Detect which cell encompasses the target text, then output its (X, Y) center coordinate. 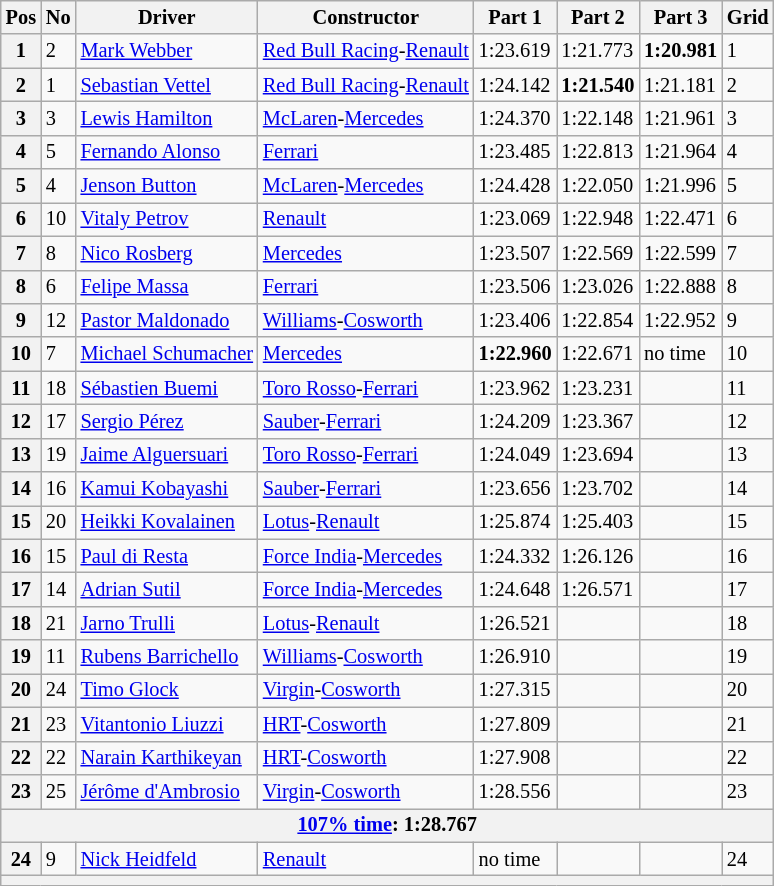
1:20.981 (680, 51)
Vitantonio Liuzzi (167, 724)
1:26.571 (598, 589)
25 (58, 791)
1:24.370 (516, 118)
Fernando Alonso (167, 152)
1:22.813 (598, 152)
1:21.961 (680, 118)
1:22.671 (598, 354)
Sebastian Vettel (167, 85)
1:24.209 (516, 421)
1:23.702 (598, 489)
1:27.315 (516, 690)
Paul di Resta (167, 556)
Narain Karthikeyan (167, 758)
1:24.049 (516, 455)
1:25.874 (516, 522)
1:22.569 (598, 253)
Kamui Kobayashi (167, 489)
1:25.403 (598, 522)
Lewis Hamilton (167, 118)
Vitaly Petrov (167, 219)
Adrian Sutil (167, 589)
1:23.694 (598, 455)
Sébastien Buemi (167, 388)
Pos (21, 17)
Sergio Pérez (167, 421)
Jarno Trulli (167, 623)
1:28.556 (516, 791)
1:21.996 (680, 186)
Timo Glock (167, 690)
107% time: 1:28.767 (388, 825)
1:23.406 (516, 320)
1:22.952 (680, 320)
1:22.471 (680, 219)
Part 1 (516, 17)
1:27.908 (516, 758)
Driver (167, 17)
1:22.948 (598, 219)
Jaime Alguersuari (167, 455)
1:22.960 (516, 354)
1:26.126 (598, 556)
Jérôme d'Ambrosio (167, 791)
Michael Schumacher (167, 354)
1:21.181 (680, 85)
1:23.507 (516, 253)
1:22.888 (680, 287)
Part 3 (680, 17)
No (58, 17)
Heikki Kovalainen (167, 522)
Part 2 (598, 17)
1:23.231 (598, 388)
1:22.854 (598, 320)
1:26.910 (516, 657)
1:23.026 (598, 287)
Grid (748, 17)
1:24.648 (516, 589)
Rubens Barrichello (167, 657)
1:26.521 (516, 623)
1:24.142 (516, 85)
1:21.773 (598, 51)
Mark Webber (167, 51)
1:21.540 (598, 85)
1:23.367 (598, 421)
Nico Rosberg (167, 253)
1:23.506 (516, 287)
1:23.619 (516, 51)
1:22.050 (598, 186)
1:23.656 (516, 489)
1:23.485 (516, 152)
1:22.599 (680, 253)
Jenson Button (167, 186)
1:24.332 (516, 556)
Constructor (366, 17)
1:23.962 (516, 388)
Nick Heidfeld (167, 859)
1:21.964 (680, 152)
Pastor Maldonado (167, 320)
1:22.148 (598, 118)
Felipe Massa (167, 287)
1:23.069 (516, 219)
1:27.809 (516, 724)
1:24.428 (516, 186)
